Detect which cell encompasses the target text, then output its (x, y) center coordinate. 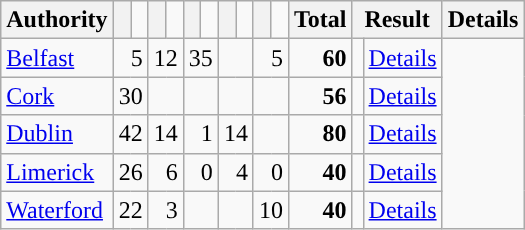
26 (130, 172)
42 (130, 134)
Authority (57, 20)
12 (166, 58)
Belfast (57, 58)
Waterford (57, 210)
30 (130, 96)
Cork (57, 96)
Result (397, 20)
4 (236, 172)
1 (200, 134)
60 (320, 58)
35 (200, 58)
80 (320, 134)
Total (320, 20)
6 (166, 172)
10 (270, 210)
Limerick (57, 172)
22 (130, 210)
56 (320, 96)
3 (166, 210)
Dublin (57, 134)
